Search for the cell housing the specified text and yield its (X, Y) center coordinate. 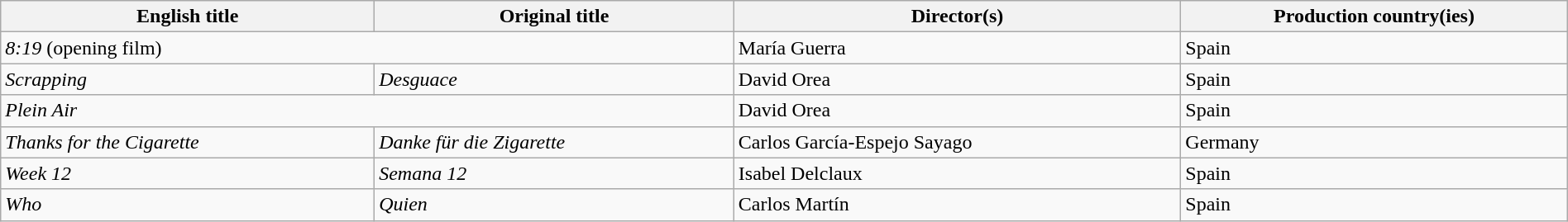
Carlos Martín (957, 205)
Thanks for the Cigarette (188, 142)
Production country(ies) (1374, 17)
Desguace (554, 79)
Scrapping (188, 79)
María Guerra (957, 48)
Who (188, 205)
Isabel Delclaux (957, 173)
Germany (1374, 142)
8:19 (opening film) (367, 48)
Original title (554, 17)
Plein Air (367, 111)
Danke für die Zigarette (554, 142)
Week 12 (188, 173)
Quien (554, 205)
Director(s) (957, 17)
English title (188, 17)
Semana 12 (554, 173)
Carlos García-Espejo Sayago (957, 142)
